Search for the cell housing the specified text and yield its (x, y) center coordinate. 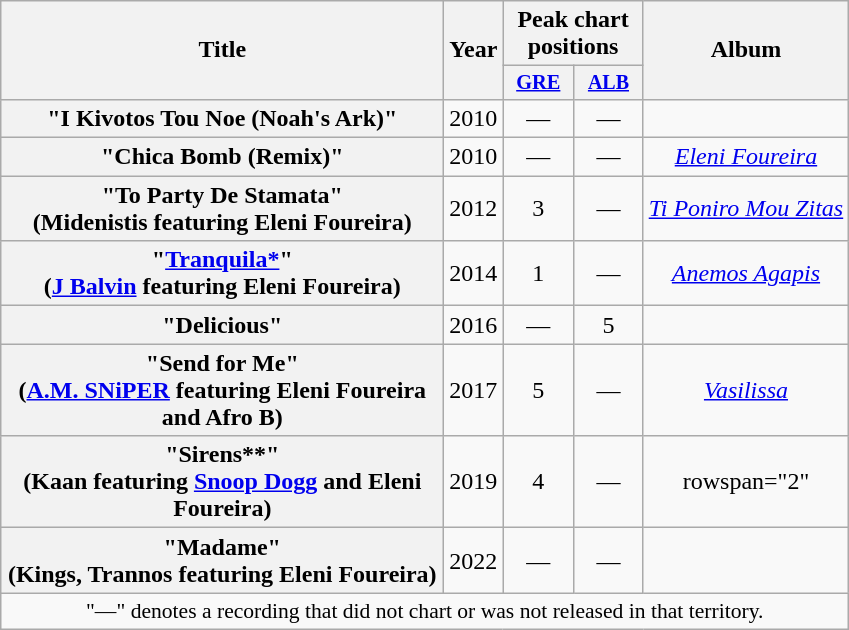
rowspan="2" (746, 482)
"To Party De Stamata"(Midenistis featuring Eleni Foureira) (222, 208)
Anemos Agapis (746, 274)
"Delicious" (222, 325)
2019 (474, 482)
"Μadame"(Kings, Trannos featuring Eleni Foureira) (222, 560)
ALB (608, 83)
GRE (538, 83)
Year (474, 50)
Vasilissa (746, 390)
"I Kivotos Tou Noe (Noah's Ark)" (222, 118)
Title (222, 50)
Ti Poniro Mou Zitas (746, 208)
2016 (474, 325)
"Sirens**"(Kaan featuring Snoop Dogg and Eleni Foureira) (222, 482)
"Tranquila*"(J Balvin featuring Eleni Foureira) (222, 274)
"Chica Bomb (Remix)" (222, 157)
4 (538, 482)
Peak chart positions (573, 34)
2017 (474, 390)
Eleni Foureira (746, 157)
Album (746, 50)
2012 (474, 208)
3 (538, 208)
"Send for Me"(A.M. SNiPER featuring Eleni Foureira and Afro B) (222, 390)
2022 (474, 560)
"—" denotes a recording that did not chart or was not released in that territory. (425, 611)
1 (538, 274)
2014 (474, 274)
